Identify which cell holds the provided text, then report its (x, y) central coordinate. 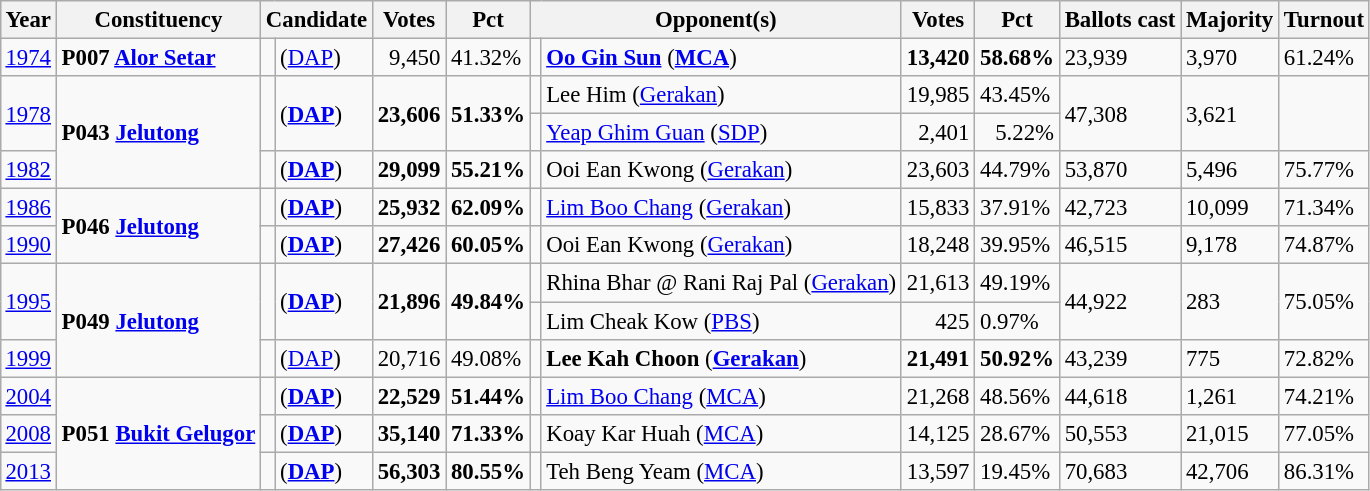
9,450 (408, 57)
61.24% (1324, 57)
71.33% (488, 433)
1995 (28, 302)
39.95% (1018, 245)
51.33% (488, 114)
28.67% (1018, 433)
44.79% (1018, 170)
Lee Him (Gerakan) (722, 95)
62.09% (488, 208)
5.22% (1018, 133)
Turnout (1324, 20)
13,597 (938, 471)
Ballots cast (1120, 20)
44,618 (1120, 396)
13,420 (938, 57)
21,613 (938, 283)
P051 Bukit Gelugor (158, 434)
70,683 (1120, 471)
Koay Kar Huah (MCA) (722, 433)
25,932 (408, 208)
44,922 (1120, 302)
72.82% (1324, 358)
18,248 (938, 245)
55.21% (488, 170)
74.21% (1324, 396)
Opponent(s) (716, 20)
2004 (28, 396)
23,606 (408, 114)
Majority (1230, 20)
1974 (28, 57)
3,970 (1230, 57)
775 (1230, 358)
Constituency (158, 20)
Yeap Ghim Guan (SDP) (722, 133)
21,015 (1230, 433)
425 (938, 321)
60.05% (488, 245)
42,706 (1230, 471)
1999 (28, 358)
22,529 (408, 396)
42,723 (1120, 208)
P049 Jelutong (158, 320)
50.92% (1018, 358)
3,621 (1230, 114)
37.91% (1018, 208)
77.05% (1324, 433)
Lim Boo Chang (MCA) (722, 396)
49.84% (488, 302)
1,261 (1230, 396)
283 (1230, 302)
49.19% (1018, 283)
75.05% (1324, 302)
Lee Kah Choon (Gerakan) (722, 358)
0.97% (1018, 321)
49.08% (488, 358)
74.87% (1324, 245)
43,239 (1120, 358)
29,099 (408, 170)
35,140 (408, 433)
21,491 (938, 358)
Rhina Bhar @ Rani Raj Pal (Gerakan) (722, 283)
Lim Cheak Kow (PBS) (722, 321)
Year (28, 20)
23,603 (938, 170)
Candidate (317, 20)
1986 (28, 208)
10,099 (1230, 208)
56,303 (408, 471)
21,896 (408, 302)
2013 (28, 471)
48.56% (1018, 396)
51.44% (488, 396)
1978 (28, 114)
43.45% (1018, 95)
53,870 (1120, 170)
41.32% (488, 57)
19.45% (1018, 471)
1990 (28, 245)
50,553 (1120, 433)
86.31% (1324, 471)
46,515 (1120, 245)
23,939 (1120, 57)
21,268 (938, 396)
19,985 (938, 95)
2008 (28, 433)
P043 Jelutong (158, 132)
P007 Alor Setar (158, 57)
47,308 (1120, 114)
Oo Gin Sun (MCA) (722, 57)
71.34% (1324, 208)
5,496 (1230, 170)
P046 Jelutong (158, 226)
2,401 (938, 133)
80.55% (488, 471)
27,426 (408, 245)
20,716 (408, 358)
58.68% (1018, 57)
15,833 (938, 208)
1982 (28, 170)
14,125 (938, 433)
75.77% (1324, 170)
Lim Boo Chang (Gerakan) (722, 208)
9,178 (1230, 245)
Teh Beng Yeam (MCA) (722, 471)
